Locate the cell with the specified text and output its (x, y) center coordinate. 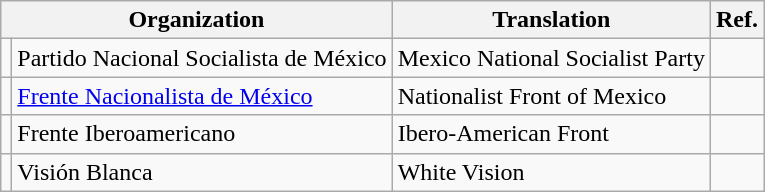
Ibero-American Front (551, 134)
Translation (551, 20)
White Vision (551, 172)
Frente Iberoamericano (202, 134)
Frente Nacionalista de México (202, 96)
Ref. (736, 20)
Mexico National Socialist Party (551, 58)
Visión Blanca (202, 172)
Organization (196, 20)
Nationalist Front of Mexico (551, 96)
Partido Nacional Socialista de México (202, 58)
